Identify which cell holds the provided text, then report its (X, Y) central coordinate. 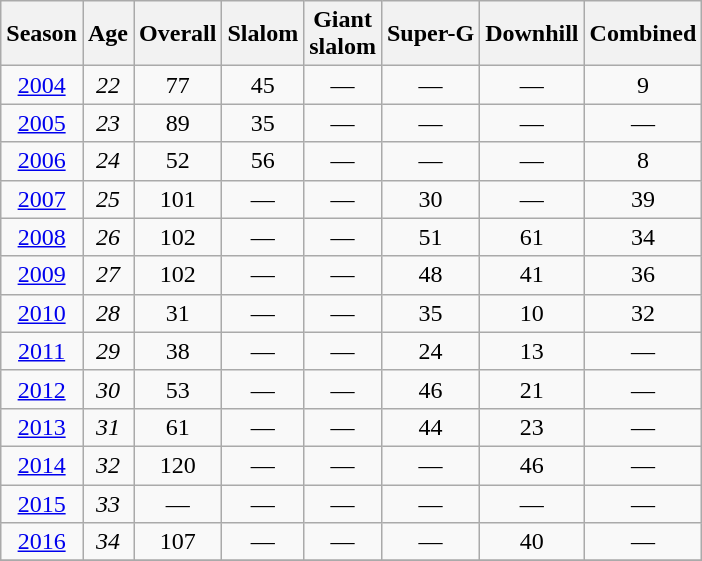
2010 (42, 313)
2016 (42, 542)
2007 (42, 199)
44 (430, 427)
101 (178, 199)
2011 (42, 351)
77 (178, 85)
9 (643, 85)
Giantslalom (343, 34)
8 (643, 161)
2006 (42, 161)
21 (532, 389)
48 (430, 275)
13 (532, 351)
26 (108, 237)
33 (108, 503)
45 (263, 85)
Season (42, 34)
41 (532, 275)
52 (178, 161)
22 (108, 85)
Slalom (263, 34)
27 (108, 275)
51 (430, 237)
28 (108, 313)
2004 (42, 85)
Age (108, 34)
29 (108, 351)
2005 (42, 123)
107 (178, 542)
2009 (42, 275)
2014 (42, 465)
56 (263, 161)
36 (643, 275)
38 (178, 351)
Super-G (430, 34)
10 (532, 313)
Combined (643, 34)
25 (108, 199)
40 (532, 542)
120 (178, 465)
2008 (42, 237)
2013 (42, 427)
Overall (178, 34)
Downhill (532, 34)
53 (178, 389)
39 (643, 199)
2012 (42, 389)
2015 (42, 503)
89 (178, 123)
